From the cell containing the given text, extract its center point as (x, y) coordinate. 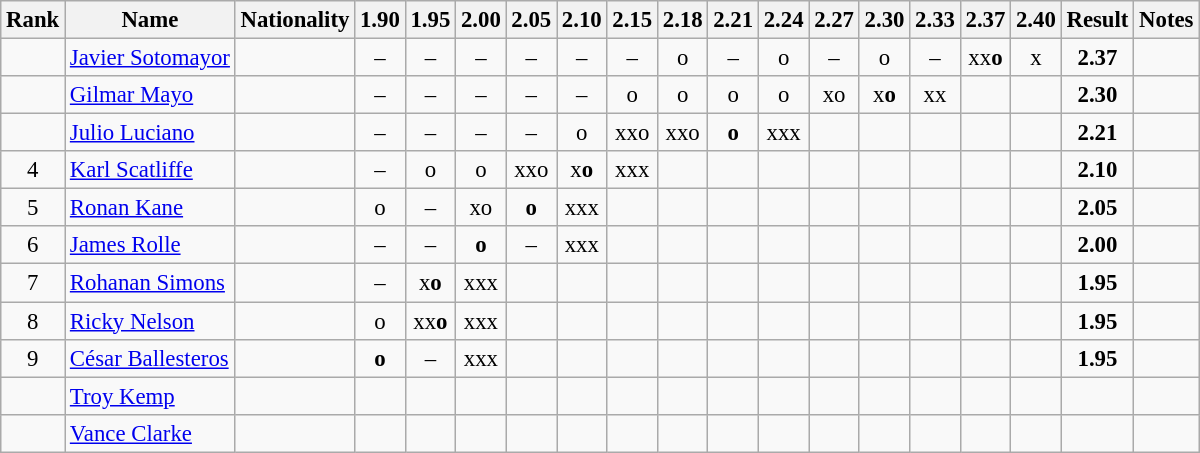
Troy Kemp (150, 396)
7 (33, 283)
2.24 (783, 20)
4 (33, 170)
2.18 (682, 20)
Julio Luciano (150, 133)
Nationality (294, 20)
Notes (1166, 20)
César Ballesteros (150, 358)
8 (33, 321)
2.33 (935, 20)
2.15 (632, 20)
Karl Scatliffe (150, 170)
2.27 (834, 20)
x (1036, 58)
5 (33, 208)
Ricky Nelson (150, 321)
Ronan Kane (150, 208)
Gilmar Mayo (150, 95)
Name (150, 20)
9 (33, 358)
6 (33, 245)
James Rolle (150, 245)
xx (935, 95)
1.90 (380, 20)
Result (1098, 20)
Vance Clarke (150, 433)
2.40 (1036, 20)
Javier Sotomayor (150, 58)
Rank (33, 20)
Rohanan Simons (150, 283)
